Locate the cell with the specified text and output its [x, y] center coordinate. 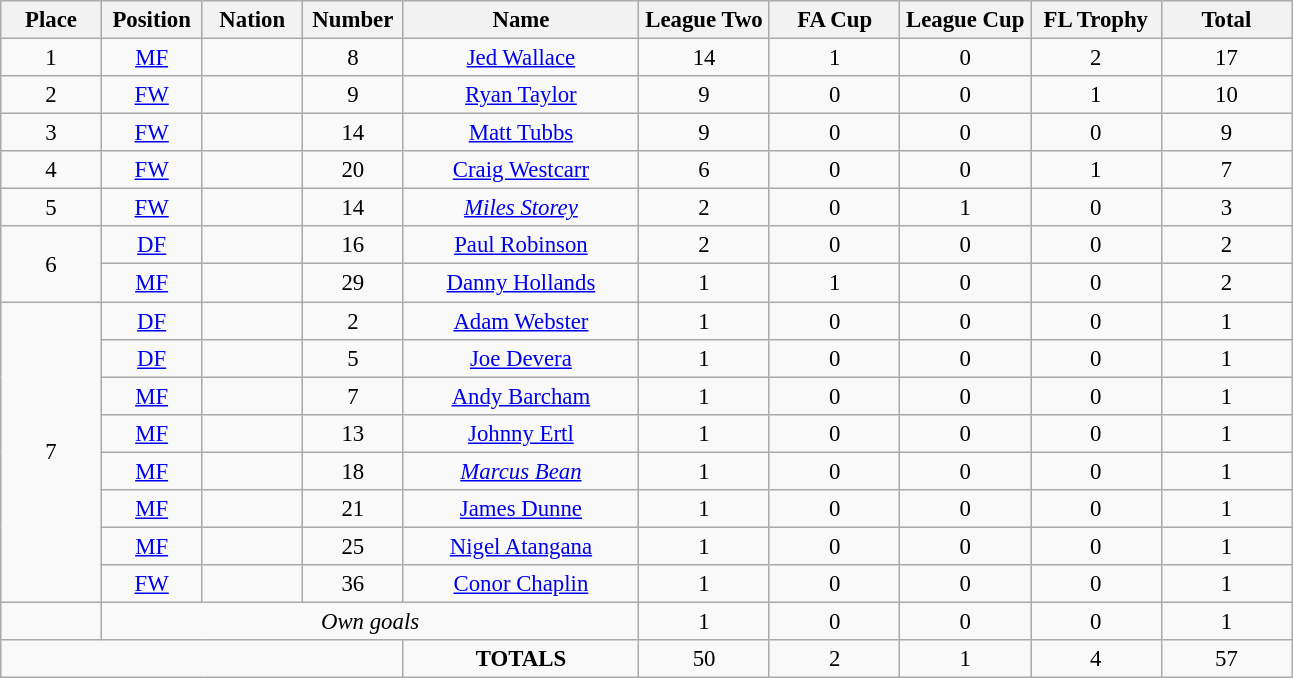
Total [1226, 20]
17 [1226, 58]
Matt Tubbs [521, 133]
Marcus Bean [521, 471]
Craig Westcarr [521, 170]
James Dunne [521, 509]
Place [52, 20]
Name [521, 20]
FL Trophy [1096, 20]
Jed Wallace [521, 58]
13 [354, 433]
50 [704, 659]
Nation [252, 20]
Number [354, 20]
20 [354, 170]
TOTALS [521, 659]
League Two [704, 20]
Joe Devera [521, 358]
10 [1226, 95]
18 [354, 471]
Adam Webster [521, 321]
57 [1226, 659]
Own goals [370, 621]
League Cup [966, 20]
29 [354, 283]
Paul Robinson [521, 245]
Miles Storey [521, 208]
Conor Chaplin [521, 584]
Andy Barcham [521, 396]
8 [354, 58]
21 [354, 509]
16 [354, 245]
Ryan Taylor [521, 95]
Nigel Atangana [521, 546]
Johnny Ertl [521, 433]
25 [354, 546]
36 [354, 584]
Position [152, 20]
FA Cup [834, 20]
Danny Hollands [521, 283]
